Return the (X, Y) coordinate for the center point of the cell that contains the specified text.  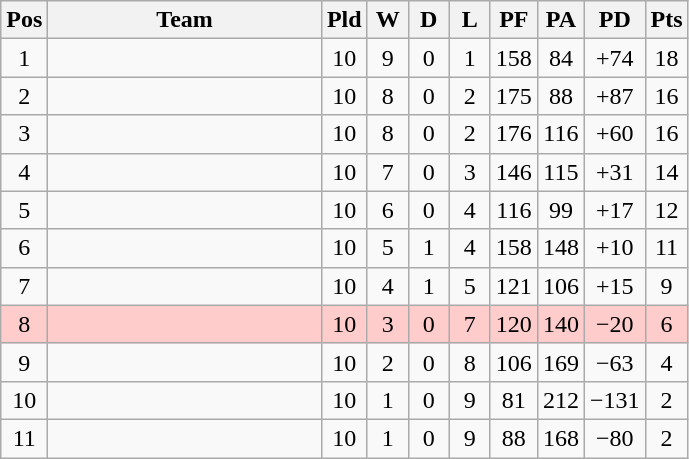
115 (560, 172)
81 (514, 400)
D (428, 20)
168 (560, 438)
+74 (614, 58)
+31 (614, 172)
121 (514, 286)
+10 (614, 248)
169 (560, 362)
+15 (614, 286)
18 (666, 58)
Pts (666, 20)
+17 (614, 210)
212 (560, 400)
12 (666, 210)
+60 (614, 134)
PD (614, 20)
175 (514, 96)
PF (514, 20)
146 (514, 172)
140 (560, 324)
Pld (344, 20)
PA (560, 20)
−20 (614, 324)
W (388, 20)
−80 (614, 438)
+87 (614, 96)
Team (185, 20)
−131 (614, 400)
84 (560, 58)
99 (560, 210)
176 (514, 134)
148 (560, 248)
L (470, 20)
120 (514, 324)
14 (666, 172)
Pos (24, 20)
−63 (614, 362)
